Scan for the cell matching the given text and deliver its [x, y] coordinate at center. 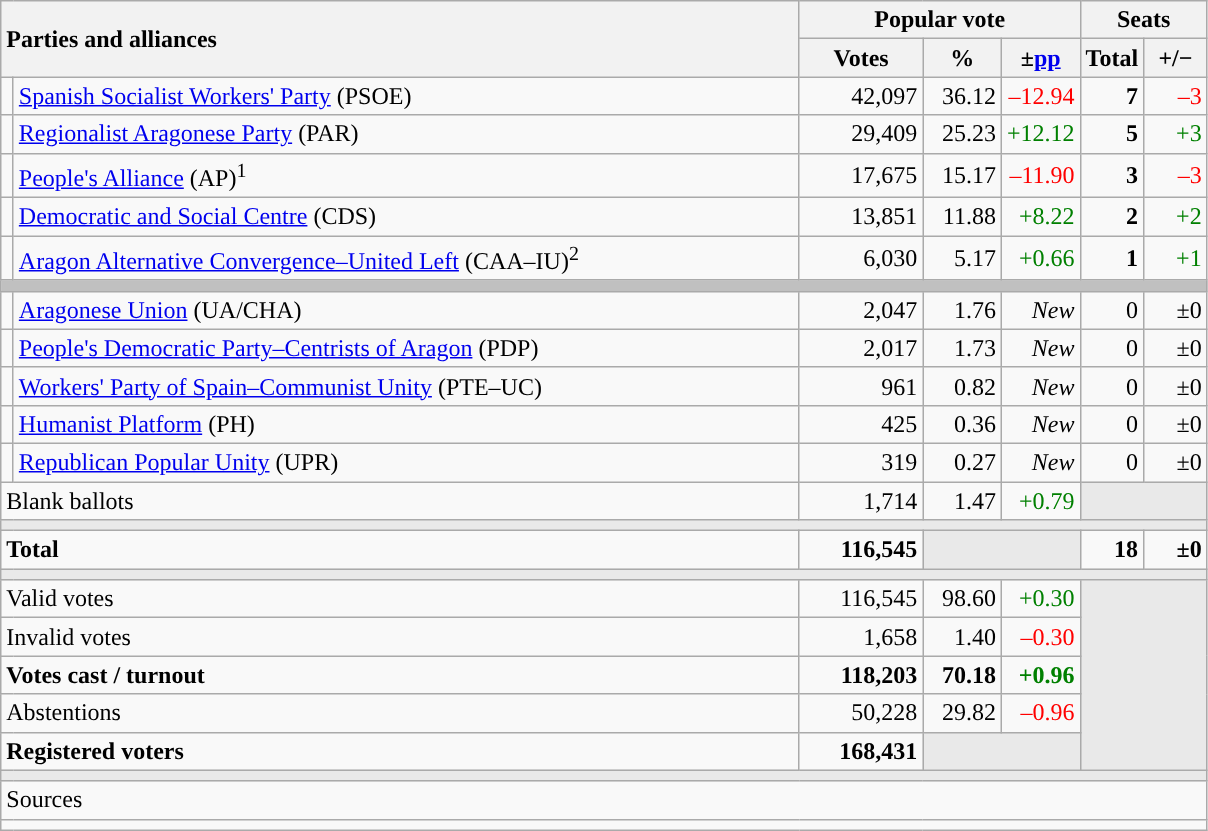
Votes [861, 58]
Abstentions [400, 713]
Republican Popular Unity (UPR) [406, 462]
50,228 [861, 713]
29,409 [861, 134]
+0.66 [1040, 258]
People's Democratic Party–Centrists of Aragon (PDP) [406, 348]
–12.94 [1040, 96]
1 [1112, 258]
0.82 [962, 386]
+/− [1176, 58]
18 [1112, 550]
–11.90 [1040, 176]
+0.30 [1040, 599]
118,203 [861, 675]
Workers' Party of Spain–Communist Unity (PTE–UC) [406, 386]
2,047 [861, 310]
Valid votes [400, 599]
Registered voters [400, 751]
+0.79 [1040, 501]
42,097 [861, 96]
1,714 [861, 501]
1.47 [962, 501]
Spanish Socialist Workers' Party (PSOE) [406, 96]
319 [861, 462]
1.73 [962, 348]
36.12 [962, 96]
Parties and alliances [400, 39]
Sources [604, 800]
5.17 [962, 258]
People's Alliance (AP)1 [406, 176]
Blank ballots [400, 501]
±pp [1040, 58]
Democratic and Social Centre (CDS) [406, 217]
961 [861, 386]
11.88 [962, 217]
+1 [1176, 258]
2 [1112, 217]
Aragon Alternative Convergence–United Left (CAA–IU)2 [406, 258]
17,675 [861, 176]
98.60 [962, 599]
Aragonese Union (UA/CHA) [406, 310]
Invalid votes [400, 637]
1.76 [962, 310]
168,431 [861, 751]
425 [861, 424]
Votes cast / turnout [400, 675]
2,017 [861, 348]
0.27 [962, 462]
1.40 [962, 637]
Popular vote [940, 20]
Seats [1144, 20]
Humanist Platform (PH) [406, 424]
15.17 [962, 176]
–0.30 [1040, 637]
+2 [1176, 217]
Regionalist Aragonese Party (PAR) [406, 134]
5 [1112, 134]
+8.22 [1040, 217]
29.82 [962, 713]
13,851 [861, 217]
3 [1112, 176]
25.23 [962, 134]
+12.12 [1040, 134]
0.36 [962, 424]
7 [1112, 96]
% [962, 58]
+3 [1176, 134]
+0.96 [1040, 675]
1,658 [861, 637]
–0.96 [1040, 713]
6,030 [861, 258]
70.18 [962, 675]
